Scan for the cell matching the given text and deliver its (X, Y) coordinate at center. 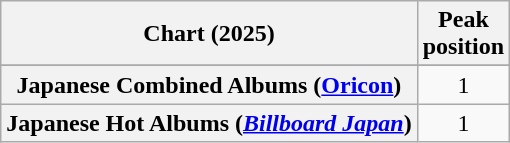
Chart (2025) (209, 34)
Japanese Combined Albums (Oricon) (209, 85)
Peakposition (463, 34)
Japanese Hot Albums (Billboard Japan) (209, 123)
